Identify which cell holds the provided text, then report its [x, y] central coordinate. 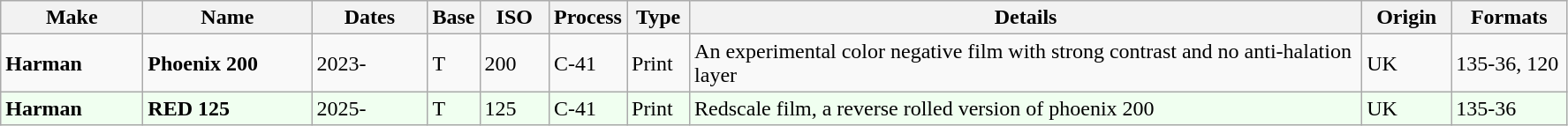
Process [588, 18]
Base [454, 18]
Redscale film, a reverse rolled version of phoenix 200 [1026, 108]
200 [514, 63]
135-36 [1509, 108]
Name [228, 18]
2025- [369, 108]
An experimental color negative film with strong contrast and no anti-halation layer [1026, 63]
2023- [369, 63]
Origin [1406, 18]
Dates [369, 18]
Formats [1509, 18]
Phoenix 200 [228, 63]
Make [72, 18]
125 [514, 108]
RED 125 [228, 108]
135-36, 120 [1509, 63]
Details [1026, 18]
ISO [514, 18]
Type [659, 18]
